Provide the (X, Y) coordinate of the cell's center where the given text is located.  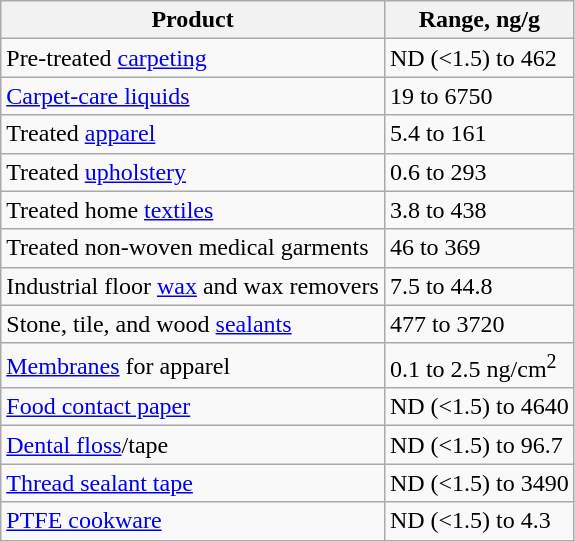
PTFE cookware (193, 521)
46 to 369 (479, 248)
ND (<1.5) to 3490 (479, 483)
7.5 to 44.8 (479, 286)
Treated apparel (193, 134)
Industrial floor wax and wax removers (193, 286)
Treated non-woven medical garments (193, 248)
19 to 6750 (479, 96)
Treated upholstery (193, 172)
5.4 to 161 (479, 134)
Membranes for apparel (193, 366)
Thread sealant tape (193, 483)
477 to 3720 (479, 324)
ND (<1.5) to 4.3 (479, 521)
0.6 to 293 (479, 172)
3.8 to 438 (479, 210)
Range, ng/g (479, 20)
Product (193, 20)
ND (<1.5) to 4640 (479, 407)
Dental floss/tape (193, 445)
0.1 to 2.5 ng/cm2 (479, 366)
Carpet-care liquids (193, 96)
Food contact paper (193, 407)
Treated home textiles (193, 210)
Stone, tile, and wood sealants (193, 324)
ND (<1.5) to 462 (479, 58)
ND (<1.5) to 96.7 (479, 445)
Pre-treated carpeting (193, 58)
